Return the (x, y) coordinate for the center point of the cell that contains the specified text.  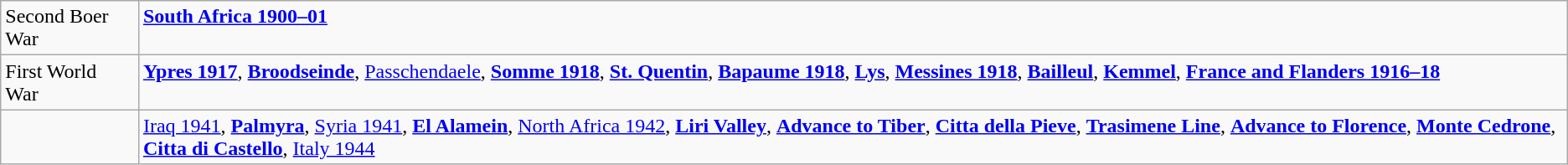
South Africa 1900–01 (853, 28)
Ypres 1917, Broodseinde, Passchendaele, Somme 1918, St. Quentin, Bapaume 1918, Lys, Messines 1918, Bailleul, Kemmel, France and Flanders 1916–18 (853, 82)
First World War (70, 82)
Second Boer War (70, 28)
